Find where the given text appears and provide that cell's center as (x, y) coordinate. 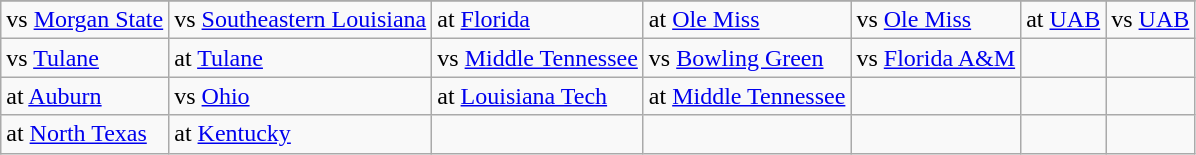
vs Ohio (300, 96)
vs Tulane (85, 58)
at Ole Miss (747, 20)
vs Florida A&M (936, 58)
vs Middle Tennessee (538, 58)
vs UAB (1150, 20)
vs Ole Miss (936, 20)
at UAB (1064, 20)
at Tulane (300, 58)
vs Morgan State (85, 20)
at Kentucky (300, 134)
at Middle Tennessee (747, 96)
at North Texas (85, 134)
at Auburn (85, 96)
vs Bowling Green (747, 58)
vs Southeastern Louisiana (300, 20)
at Louisiana Tech (538, 96)
at Florida (538, 20)
